For the text-containing cell, return its midpoint in [X, Y] coordinate format. 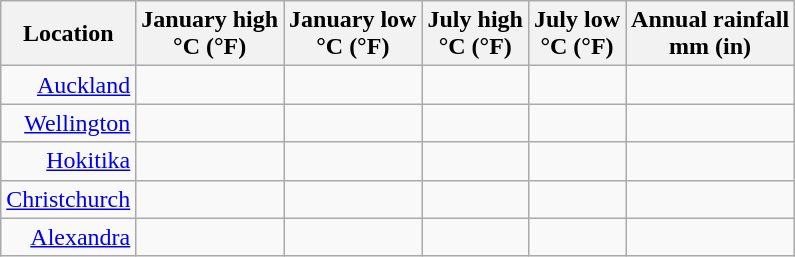
January high°C (°F) [210, 34]
Wellington [68, 123]
Alexandra [68, 237]
Auckland [68, 85]
July high°C (°F) [475, 34]
Hokitika [68, 161]
Christchurch [68, 199]
January low°C (°F) [353, 34]
Annual rainfallmm (in) [710, 34]
July low°C (°F) [576, 34]
Location [68, 34]
